Find where the given text appears and provide that cell's center as [X, Y] coordinate. 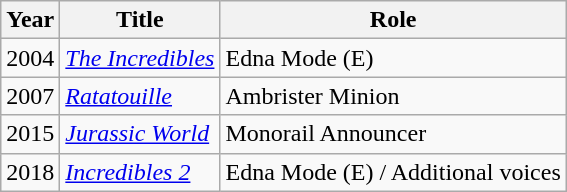
Edna Mode (E) / Additional voices [393, 172]
2015 [30, 134]
Incredibles 2 [140, 172]
Role [393, 20]
Ratatouille [140, 96]
Title [140, 20]
Year [30, 20]
The Incredibles [140, 58]
2004 [30, 58]
Edna Mode (E) [393, 58]
2018 [30, 172]
Jurassic World [140, 134]
Ambrister Minion [393, 96]
2007 [30, 96]
Monorail Announcer [393, 134]
